Scan for the cell matching the given text and deliver its (x, y) coordinate at center. 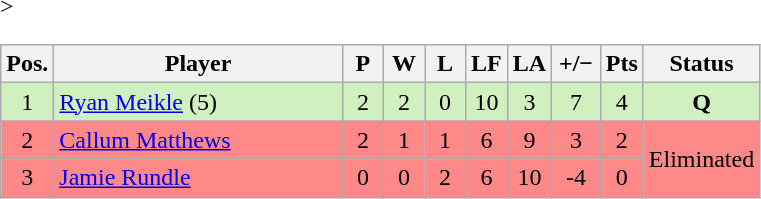
Status (701, 64)
Callum Matthews (198, 140)
Player (198, 64)
Jamie Rundle (198, 178)
-4 (576, 178)
P (362, 64)
9 (529, 140)
LA (529, 64)
L (444, 64)
+/− (576, 64)
Ryan Meikle (5) (198, 102)
4 (622, 102)
Pts (622, 64)
Eliminated (701, 159)
Q (701, 102)
LF (487, 64)
W (404, 64)
7 (576, 102)
Pos. (28, 64)
